Extract the [x, y] coordinate from the center of the cell holding the provided text.  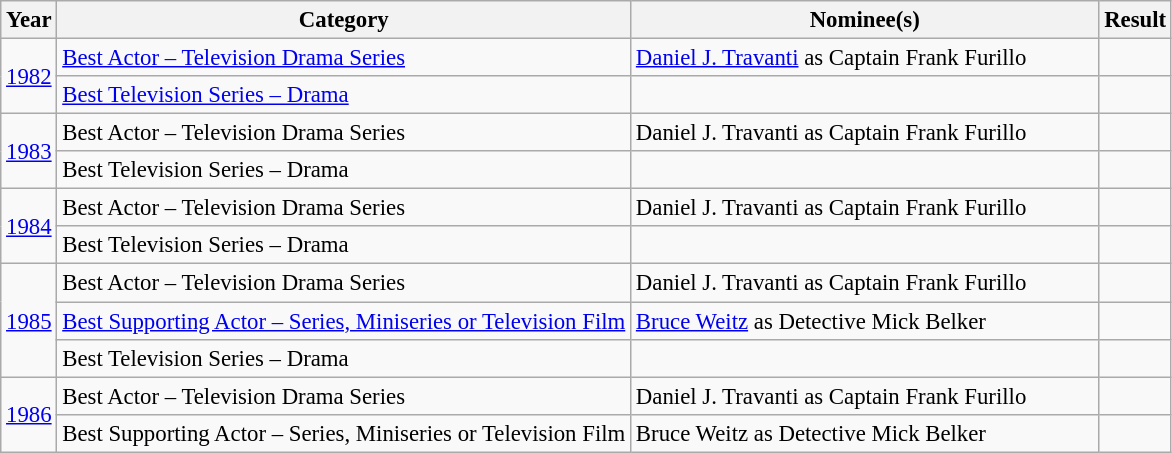
Result [1136, 20]
Nominee(s) [865, 20]
1986 [29, 414]
1984 [29, 226]
Year [29, 20]
1983 [29, 152]
1982 [29, 76]
1985 [29, 320]
Category [344, 20]
